From the cell containing the given text, extract its center point as [x, y] coordinate. 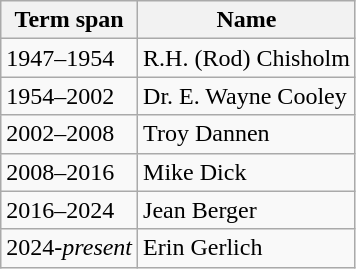
Jean Berger [247, 210]
Name [247, 20]
R.H. (Rod) Chisholm [247, 58]
Dr. E. Wayne Cooley [247, 96]
Term span [70, 20]
Erin Gerlich [247, 248]
Mike Dick [247, 172]
2008–2016 [70, 172]
2024-present [70, 248]
Troy Dannen [247, 134]
2002–2008 [70, 134]
2016–2024 [70, 210]
1947–1954 [70, 58]
1954–2002 [70, 96]
